Pinpoint the cell where the given text exists, returning its (X, Y) midpoint coordinate. 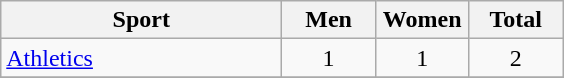
Men (329, 20)
Total (516, 20)
2 (516, 58)
Athletics (142, 58)
Sport (142, 20)
Women (422, 20)
